From the cell containing the given text, extract its center point as (X, Y) coordinate. 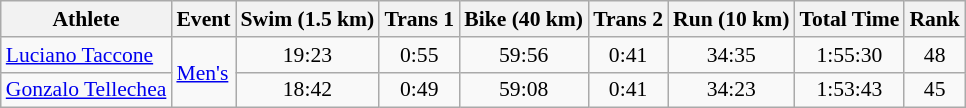
19:23 (308, 55)
59:08 (524, 90)
Run (10 km) (731, 19)
Event (203, 19)
Total Time (849, 19)
Luciano Taccone (86, 55)
Trans 2 (628, 19)
59:56 (524, 55)
Athlete (86, 19)
34:35 (731, 55)
0:55 (419, 55)
Gonzalo Tellechea (86, 90)
Trans 1 (419, 19)
Swim (1.5 km) (308, 19)
45 (934, 90)
Bike (40 km) (524, 19)
48 (934, 55)
Men's (203, 72)
0:49 (419, 90)
1:53:43 (849, 90)
1:55:30 (849, 55)
Rank (934, 19)
18:42 (308, 90)
34:23 (731, 90)
